Capture the cell that displays the provided text and extract its (x, y) central coordinate. 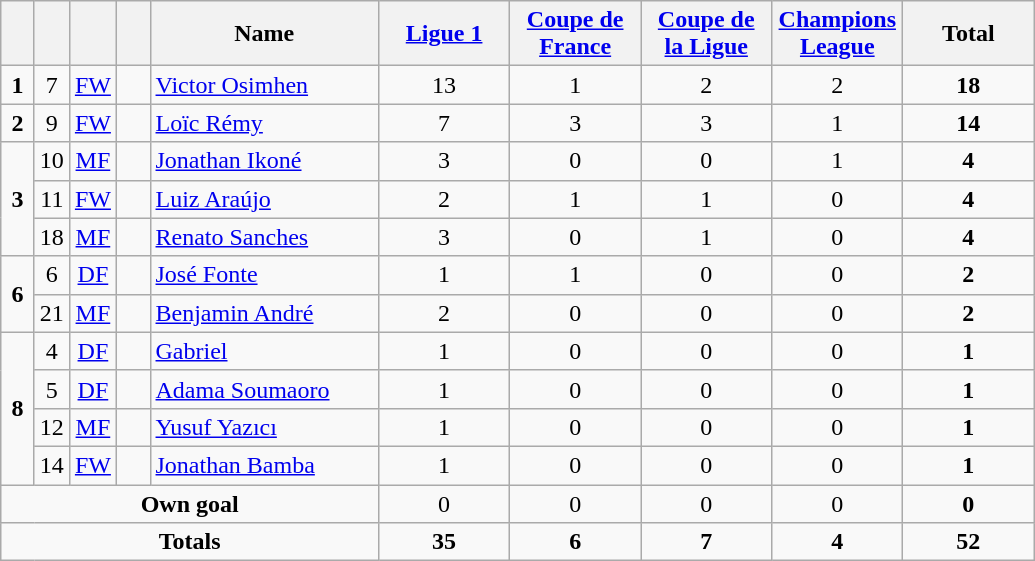
10 (52, 161)
Own goal (190, 503)
Adama Soumaoro (264, 389)
13 (444, 85)
Benjamin André (264, 313)
Jonathan Bamba (264, 465)
Coupe de la Ligue (706, 34)
35 (444, 542)
9 (52, 123)
11 (52, 199)
Champions League (838, 34)
Totals (190, 542)
Coupe de France (576, 34)
Name (264, 34)
Luiz Araújo (264, 199)
Total (968, 34)
Yusuf Yazıcı (264, 427)
8 (18, 408)
Gabriel (264, 351)
5 (52, 389)
Ligue 1 (444, 34)
21 (52, 313)
Loïc Rémy (264, 123)
Renato Sanches (264, 237)
52 (968, 542)
José Fonte (264, 275)
12 (52, 427)
Victor Osimhen (264, 85)
Jonathan Ikoné (264, 161)
